Return [x, y] of the center of cell containing provided text 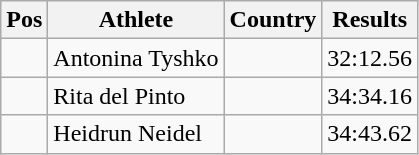
34:43.62 [370, 134]
Pos [24, 20]
Heidrun Neidel [136, 134]
Antonina Tyshko [136, 58]
Athlete [136, 20]
Results [370, 20]
32:12.56 [370, 58]
Rita del Pinto [136, 96]
Country [273, 20]
34:34.16 [370, 96]
